Locate the cell with the specified text and output its (x, y) center coordinate. 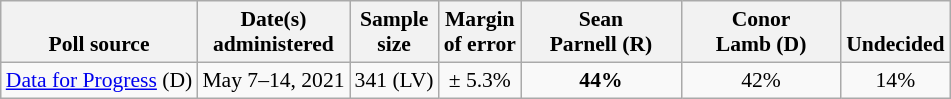
44% (601, 80)
Data for Progress (D) (100, 80)
Marginof error (480, 32)
14% (895, 80)
ConorLamb (D) (761, 32)
May 7–14, 2021 (273, 80)
341 (LV) (394, 80)
Undecided (895, 32)
± 5.3% (480, 80)
Samplesize (394, 32)
Poll source (100, 32)
42% (761, 80)
SeanParnell (R) (601, 32)
Date(s)administered (273, 32)
